Determine the (X, Y) coordinate at the center of the cell enclosing the given text.  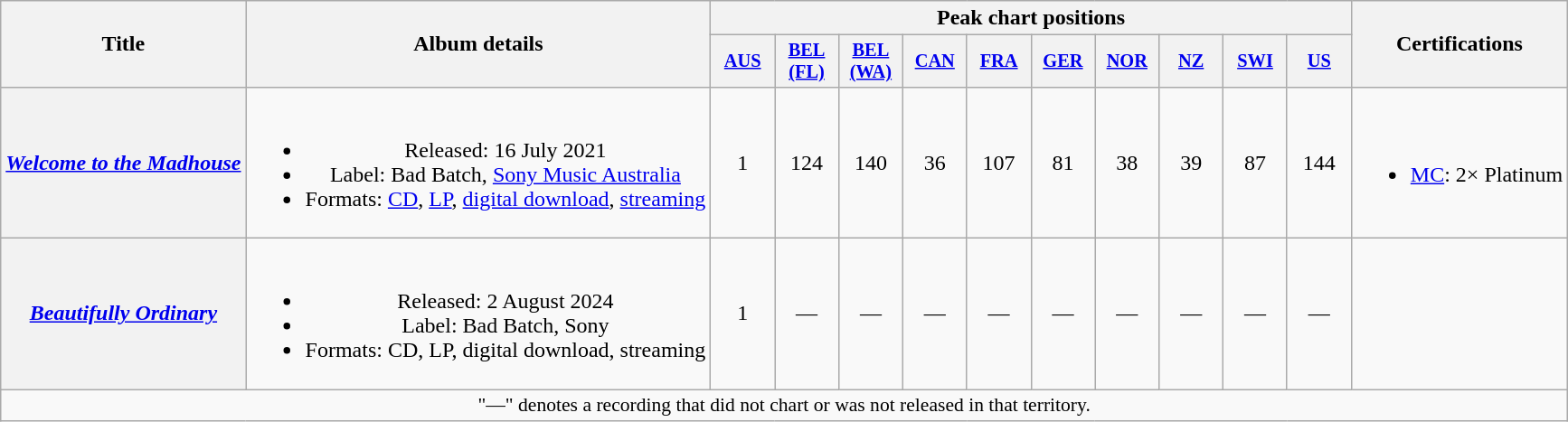
FRA (998, 61)
Title (123, 44)
"—" denotes a recording that did not chart or was not released in that territory. (785, 406)
Released: 2 August 2024Label: Bad Batch, SonyFormats: CD, LP, digital download, streaming (478, 314)
Certifications (1459, 44)
SWI (1255, 61)
38 (1127, 163)
107 (998, 163)
GER (1063, 61)
BEL(WA) (870, 61)
140 (870, 163)
Peak chart positions (1031, 18)
39 (1192, 163)
NZ (1192, 61)
81 (1063, 163)
Welcome to the Madhouse (123, 163)
MC: 2× Platinum (1459, 163)
AUS (743, 61)
Released: 16 July 2021Label: Bad Batch, Sony Music AustraliaFormats: CD, LP, digital download, streaming (478, 163)
Beautifully Ordinary (123, 314)
Album details (478, 44)
BEL(FL) (807, 61)
124 (807, 163)
US (1318, 61)
36 (935, 163)
NOR (1127, 61)
87 (1255, 163)
144 (1318, 163)
CAN (935, 61)
